Capture the cell that displays the provided text and extract its (x, y) central coordinate. 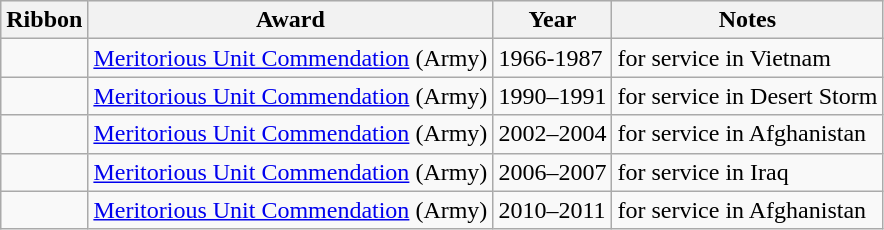
Award (290, 20)
for service in Vietnam (748, 58)
Year (552, 20)
2006–2007 (552, 172)
for service in Desert Storm (748, 96)
2010–2011 (552, 210)
Notes (748, 20)
Ribbon (44, 20)
2002–2004 (552, 134)
1966-1987 (552, 58)
for service in Iraq (748, 172)
1990–1991 (552, 96)
